Provide the [X, Y] coordinate of the cell's center where the given text is located.  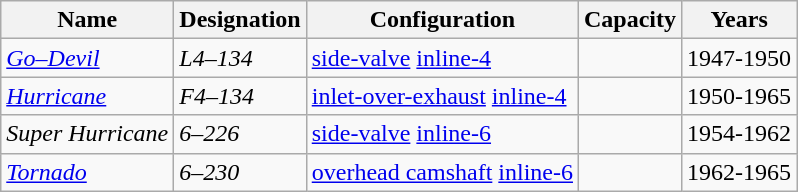
1950-1965 [740, 96]
Super Hurricane [88, 134]
Tornado [88, 172]
1954-1962 [740, 134]
Configuration [442, 20]
6–230 [240, 172]
Years [740, 20]
overhead camshaft inline-6 [442, 172]
Designation [240, 20]
6–226 [240, 134]
Hurricane [88, 96]
Go–Devil [88, 58]
F4–134 [240, 96]
L4–134 [240, 58]
1962-1965 [740, 172]
1947-1950 [740, 58]
side-valve inline-4 [442, 58]
inlet-over-exhaust inline-4 [442, 96]
side-valve inline-6 [442, 134]
Name [88, 20]
Capacity [630, 20]
